Return [x, y] of the center of cell containing provided text 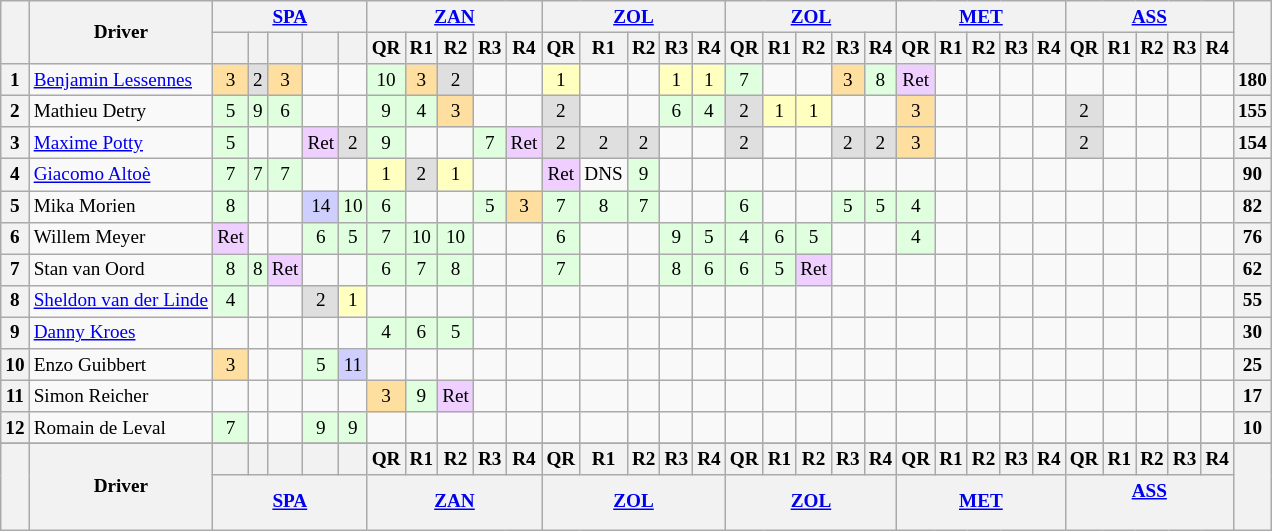
Willem Meyer [120, 238]
155 [1252, 111]
17 [1252, 396]
Mathieu Detry [120, 111]
154 [1252, 143]
Simon Reicher [120, 396]
DNS [604, 175]
Enzo Guibbert [120, 365]
Stan van Oord [120, 270]
Sheldon van der Linde [120, 301]
Mika Morien [120, 206]
12 [15, 428]
14 [321, 206]
180 [1252, 80]
Danny Kroes [120, 333]
Giacomo Altoè [120, 175]
30 [1252, 333]
25 [1252, 365]
62 [1252, 270]
Romain de Leval [120, 428]
90 [1252, 175]
Benjamin Lessennes [120, 80]
76 [1252, 238]
55 [1252, 301]
82 [1252, 206]
Maxime Potty [120, 143]
